Extract the (X, Y) coordinate from the center of the cell holding the provided text.  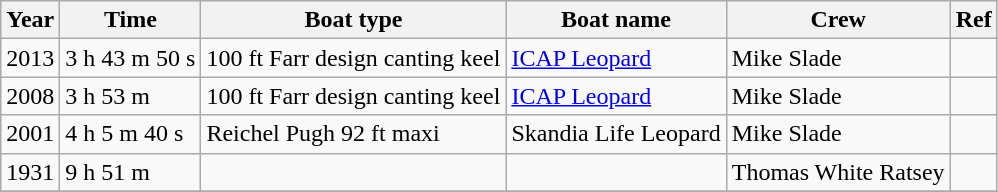
Reichel Pugh 92 ft maxi (354, 134)
2008 (30, 96)
2013 (30, 58)
Year (30, 20)
1931 (30, 172)
Time (130, 20)
Thomas White Ratsey (838, 172)
9 h 51 m (130, 172)
Boat type (354, 20)
Crew (838, 20)
Skandia Life Leopard (616, 134)
2001 (30, 134)
3 h 53 m (130, 96)
4 h 5 m 40 s (130, 134)
Boat name (616, 20)
Ref (974, 20)
3 h 43 m 50 s (130, 58)
